For the text-containing cell, return its midpoint in (x, y) coordinate format. 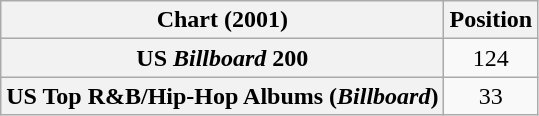
Chart (2001) (222, 20)
US Top R&B/Hip-Hop Albums (Billboard) (222, 96)
US Billboard 200 (222, 58)
124 (491, 58)
33 (491, 96)
Position (491, 20)
